Capture the cell that displays the provided text and extract its (X, Y) central coordinate. 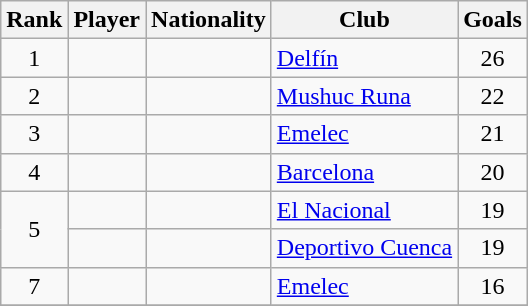
Nationality (209, 20)
Barcelona (364, 172)
20 (493, 172)
Goals (493, 20)
1 (34, 58)
22 (493, 96)
Deportivo Cuenca (364, 248)
26 (493, 58)
4 (34, 172)
5 (34, 229)
7 (34, 286)
Mushuc Runa (364, 96)
3 (34, 134)
Rank (34, 20)
El Nacional (364, 210)
Delfín (364, 58)
16 (493, 286)
2 (34, 96)
21 (493, 134)
Club (364, 20)
Player (107, 20)
